Extract the [x, y] coordinate from the center of the cell holding the provided text.  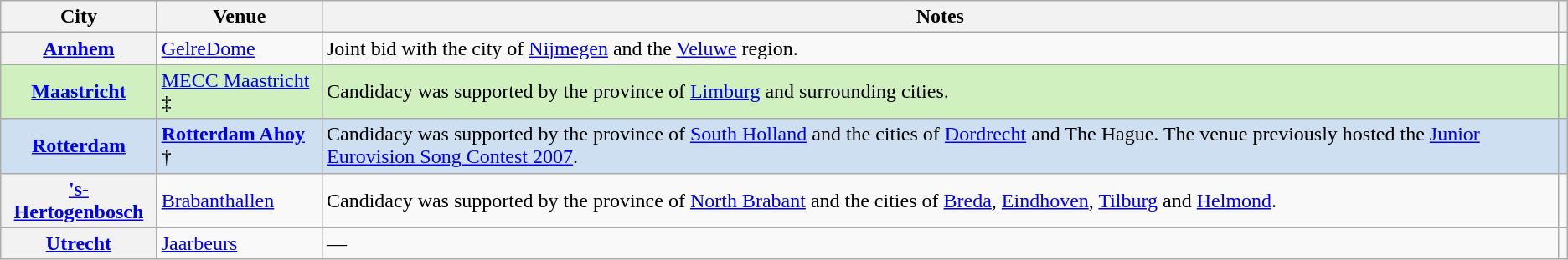
's-Hertogenbosch [79, 201]
Candidacy was supported by the province of North Brabant and the cities of Breda, Eindhoven, Tilburg and Helmond. [940, 201]
Rotterdam Ahoy † [240, 145]
Rotterdam [79, 145]
MECC Maastricht ‡ [240, 92]
Notes [940, 17]
Maastricht [79, 92]
Jaarbeurs [240, 243]
— [940, 243]
Utrecht [79, 243]
GelreDome [240, 48]
City [79, 17]
Brabanthallen [240, 201]
Joint bid with the city of Nijmegen and the Veluwe region. [940, 48]
Candidacy was supported by the province of Limburg and surrounding cities. [940, 92]
Arnhem [79, 48]
Venue [240, 17]
